Return (x, y) of the center of cell containing provided text 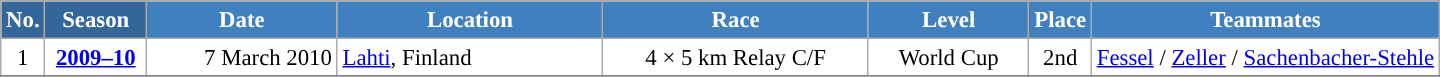
No. (23, 20)
1 (23, 58)
Level (948, 20)
Fessel / Zeller / Sachenbacher-Stehle (1265, 58)
Place (1060, 20)
Season (96, 20)
Race (736, 20)
Location (470, 20)
Date (242, 20)
Lahti, Finland (470, 58)
4 × 5 km Relay C/F (736, 58)
Teammates (1265, 20)
2nd (1060, 58)
World Cup (948, 58)
7 March 2010 (242, 58)
2009–10 (96, 58)
